Find where the given text appears and provide that cell's center as [X, Y] coordinate. 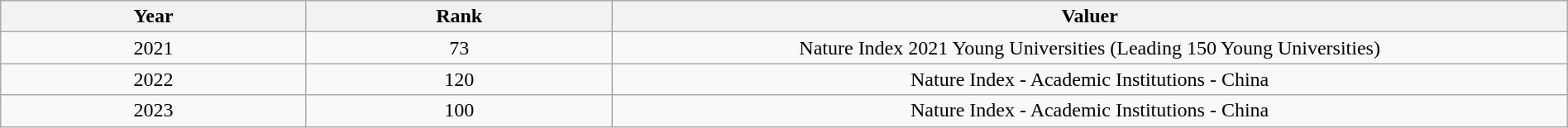
Year [154, 17]
100 [459, 111]
2022 [154, 79]
2021 [154, 48]
120 [459, 79]
Rank [459, 17]
Nature Index 2021 Young Universities (Leading 150 Young Universities) [1090, 48]
2023 [154, 111]
Valuer [1090, 17]
73 [459, 48]
